Return (X, Y) of the center of cell containing provided text 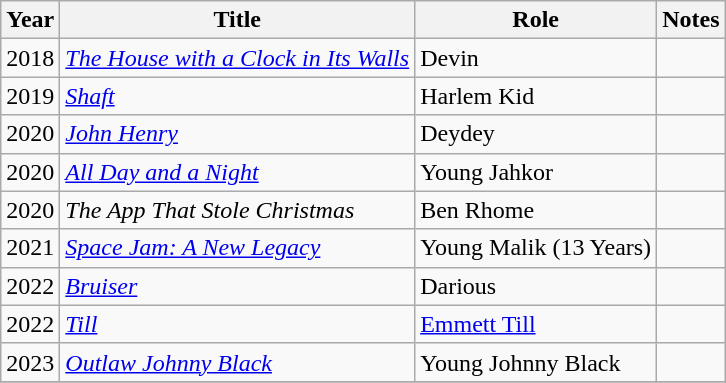
Bruiser (238, 286)
Devin (536, 58)
Role (536, 20)
The House with a Clock in Its Walls (238, 58)
Young Malik (13 Years) (536, 248)
Notes (691, 20)
Darious (536, 286)
All Day and a Night (238, 172)
Deydey (536, 134)
Young Johnny Black (536, 362)
Space Jam: A New Legacy (238, 248)
2021 (30, 248)
Ben Rhome (536, 210)
Outlaw Johnny Black (238, 362)
Young Jahkor (536, 172)
2023 (30, 362)
2019 (30, 96)
Emmett Till (536, 324)
John Henry (238, 134)
2018 (30, 58)
The App That Stole Christmas (238, 210)
Shaft (238, 96)
Title (238, 20)
Till (238, 324)
Harlem Kid (536, 96)
Year (30, 20)
